Pinpoint the cell where the given text exists, returning its (x, y) midpoint coordinate. 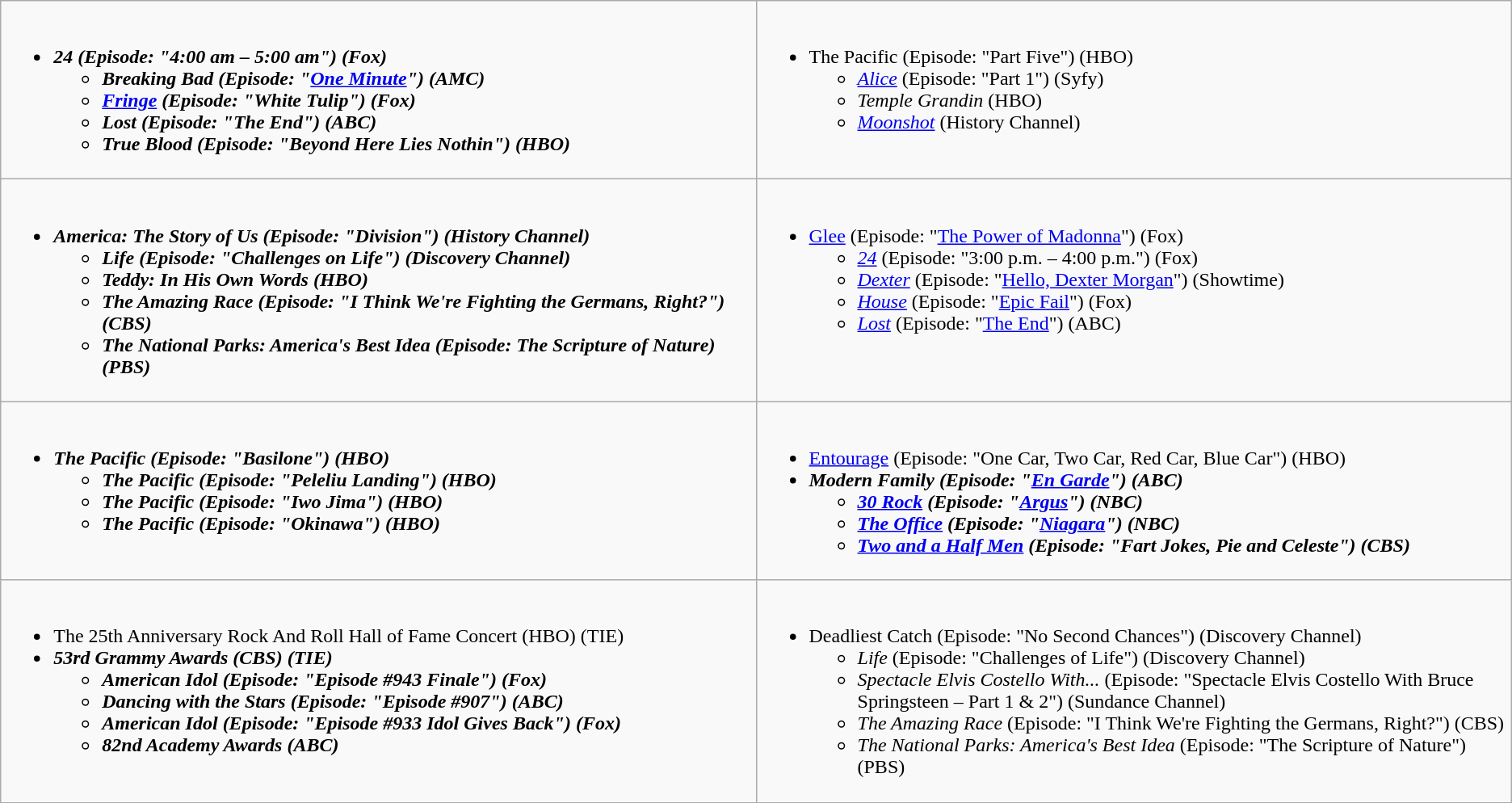
The Pacific (Episode: "Part Five") (HBO)Alice (Episode: "Part 1") (Syfy)Temple Grandin (HBO)Moonshot (History Channel) (1134, 90)
